From the cell containing the given text, extract its center point as (X, Y) coordinate. 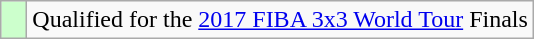
Qualified for the 2017 FIBA 3x3 World Tour Finals (280, 20)
